Find where the given text appears and provide that cell's center as (x, y) coordinate. 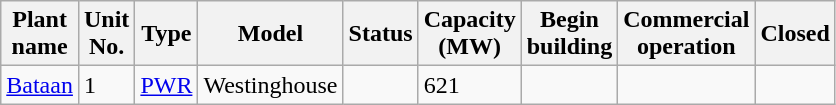
Beginbuilding (569, 34)
Status (380, 34)
Type (166, 34)
Westinghouse (270, 85)
PWR (166, 85)
Model (270, 34)
UnitNo. (106, 34)
621 (470, 85)
Commercialoperation (686, 34)
Capacity(MW) (470, 34)
Closed (795, 34)
Plantname (40, 34)
1 (106, 85)
Bataan (40, 85)
